Search for the cell housing the specified text and yield its [x, y] center coordinate. 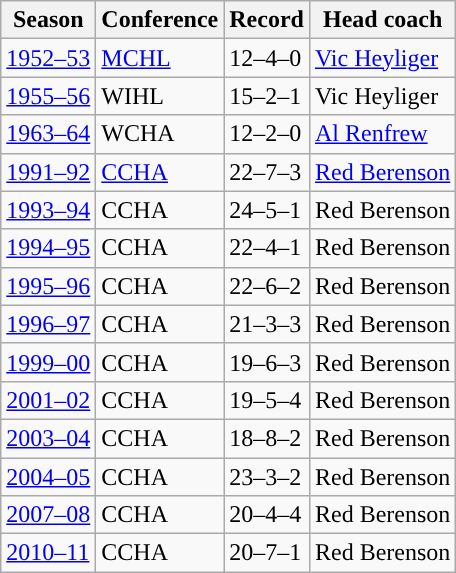
15–2–1 [267, 96]
2004–05 [48, 477]
19–6–3 [267, 362]
2007–08 [48, 515]
19–5–4 [267, 400]
1999–00 [48, 362]
Conference [160, 20]
12–4–0 [267, 58]
Al Renfrew [382, 134]
Record [267, 20]
WCHA [160, 134]
22–6–2 [267, 286]
Head coach [382, 20]
MCHL [160, 58]
2001–02 [48, 400]
Season [48, 20]
20–7–1 [267, 553]
1991–92 [48, 172]
12–2–0 [267, 134]
18–8–2 [267, 438]
2003–04 [48, 438]
1993–94 [48, 210]
1955–56 [48, 96]
WIHL [160, 96]
22–4–1 [267, 248]
1963–64 [48, 134]
20–4–4 [267, 515]
1996–97 [48, 324]
2010–11 [48, 553]
1994–95 [48, 248]
1995–96 [48, 286]
24–5–1 [267, 210]
23–3–2 [267, 477]
1952–53 [48, 58]
21–3–3 [267, 324]
22–7–3 [267, 172]
